From the cell containing the given text, extract its center point as [X, Y] coordinate. 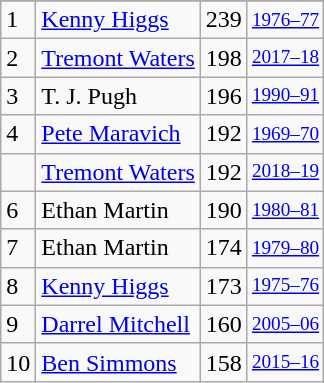
7 [18, 248]
239 [224, 20]
1979–80 [285, 248]
198 [224, 58]
1 [18, 20]
2 [18, 58]
T. J. Pugh [118, 96]
174 [224, 248]
6 [18, 210]
1969–70 [285, 134]
1990–91 [285, 96]
3 [18, 96]
160 [224, 324]
2017–18 [285, 58]
8 [18, 286]
1976–77 [285, 20]
2015–16 [285, 362]
Darrel Mitchell [118, 324]
9 [18, 324]
1980–81 [285, 210]
158 [224, 362]
10 [18, 362]
2005–06 [285, 324]
173 [224, 286]
Pete Maravich [118, 134]
190 [224, 210]
4 [18, 134]
Ben Simmons [118, 362]
196 [224, 96]
2018–19 [285, 172]
1975–76 [285, 286]
